Extract the [x, y] coordinate from the center of the cell holding the provided text.  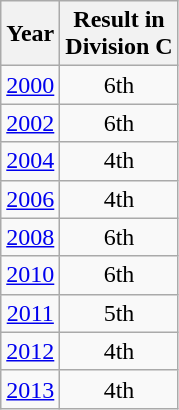
2002 [30, 123]
Result inDivision C [119, 34]
2012 [30, 351]
2008 [30, 237]
5th [119, 313]
2000 [30, 85]
2010 [30, 275]
2013 [30, 389]
Year [30, 34]
2004 [30, 161]
2006 [30, 199]
2011 [30, 313]
